Capture the cell that displays the provided text and extract its [X, Y] central coordinate. 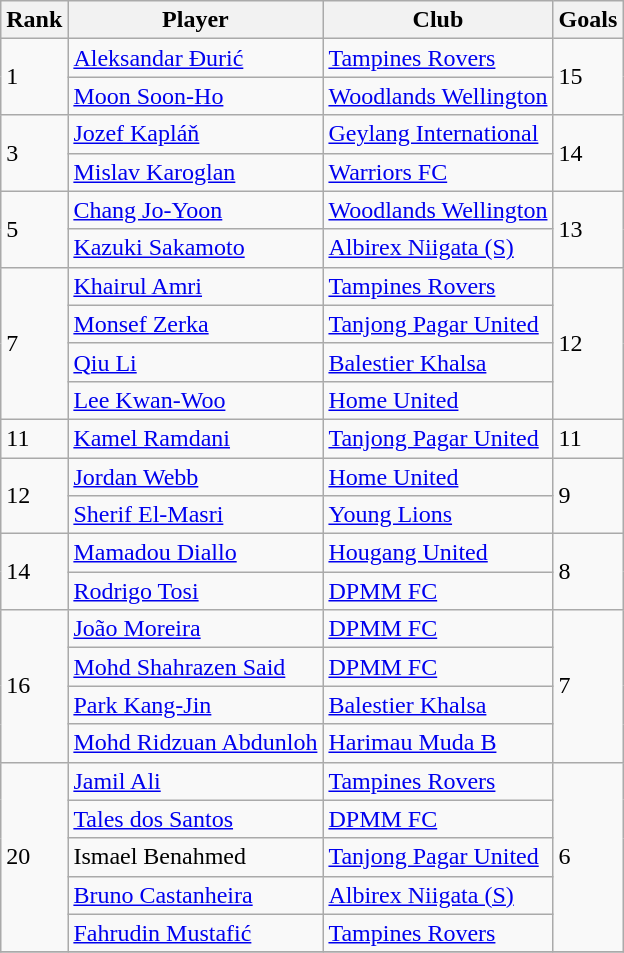
Goals [588, 20]
Ismael Benahmed [196, 857]
Player [196, 20]
Mohd Shahrazen Said [196, 667]
Tales dos Santos [196, 819]
3 [34, 153]
9 [588, 496]
Rodrigo Tosi [196, 591]
Moon Soon-Ho [196, 96]
Aleksandar Đurić [196, 58]
João Moreira [196, 629]
13 [588, 229]
Mislav Karoglan [196, 172]
Warriors FC [438, 172]
Club [438, 20]
Lee Kwan-Woo [196, 400]
Jamil Ali [196, 781]
Young Lions [438, 515]
Chang Jo-Yoon [196, 210]
Fahrudin Mustafić [196, 933]
Qiu Li [196, 362]
Kazuki Sakamoto [196, 248]
Khairul Amri [196, 286]
Monsef Zerka [196, 324]
15 [588, 77]
Bruno Castanheira [196, 895]
Jordan Webb [196, 477]
Rank [34, 20]
8 [588, 572]
20 [34, 857]
Hougang United [438, 553]
Sherif El-Masri [196, 515]
Park Kang-Jin [196, 705]
Mamadou Diallo [196, 553]
Kamel Ramdani [196, 438]
16 [34, 686]
5 [34, 229]
Jozef Kapláň [196, 134]
1 [34, 77]
Harimau Muda B [438, 743]
6 [588, 857]
Geylang International [438, 134]
Mohd Ridzuan Abdunloh [196, 743]
